Extract the [X, Y] coordinate from the center of the cell holding the provided text.  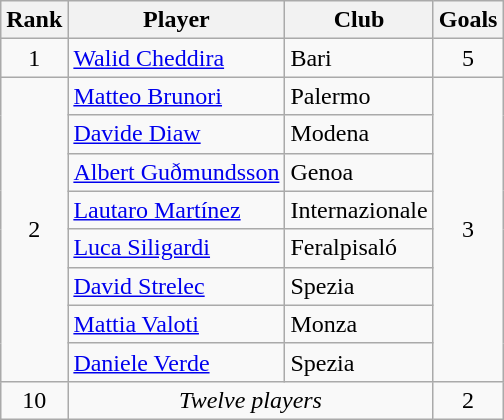
1 [34, 58]
Genoa [359, 172]
Mattia Valoti [176, 324]
Luca Siligardi [176, 248]
Walid Cheddira [176, 58]
Twelve players [250, 400]
Davide Diaw [176, 134]
Player [176, 20]
Lautaro Martínez [176, 210]
Bari [359, 58]
Rank [34, 20]
Goals [468, 20]
5 [468, 58]
Feralpisaló [359, 248]
Palermo [359, 96]
3 [468, 229]
Albert Guðmundsson [176, 172]
Modena [359, 134]
Club [359, 20]
David Strelec [176, 286]
Internazionale [359, 210]
Daniele Verde [176, 362]
10 [34, 400]
Monza [359, 324]
Matteo Brunori [176, 96]
